Locate the cell with the specified text and output its [X, Y] center coordinate. 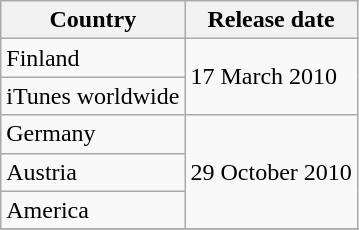
Finland [93, 58]
iTunes worldwide [93, 96]
Release date [271, 20]
29 October 2010 [271, 172]
17 March 2010 [271, 77]
America [93, 210]
Austria [93, 172]
Germany [93, 134]
Country [93, 20]
